Determine the [x, y] coordinate at the center of the cell enclosing the given text.  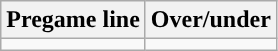
Pregame line [74, 20]
Over/under [210, 20]
